Identify which cell holds the provided text, then report its (X, Y) central coordinate. 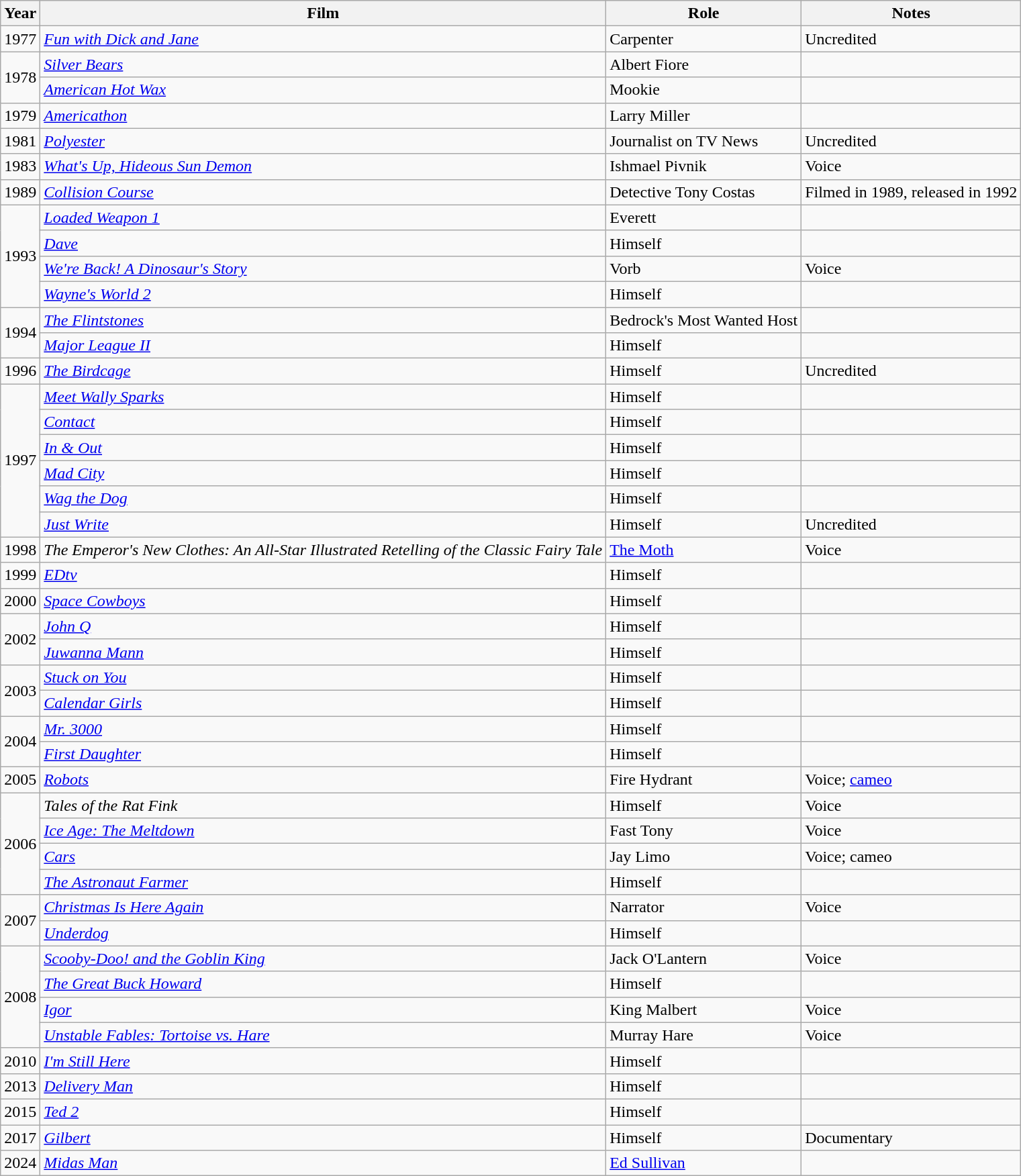
1983 (20, 166)
1977 (20, 39)
2000 (20, 601)
Wag the Dog (324, 499)
2008 (20, 997)
Stuck on You (324, 677)
2017 (20, 1138)
1997 (20, 460)
What's Up, Hideous Sun Demon (324, 166)
Everett (703, 217)
Wayne's World 2 (324, 294)
Mad City (324, 473)
Gilbert (324, 1138)
2003 (20, 690)
Film (324, 13)
Americathon (324, 115)
Ted 2 (324, 1112)
1996 (20, 371)
Collision Course (324, 192)
Just Write (324, 524)
Underdog (324, 933)
Vorb (703, 268)
Narrator (703, 908)
2024 (20, 1163)
Midas Man (324, 1163)
The Moth (703, 550)
2004 (20, 741)
Robots (324, 780)
Space Cowboys (324, 601)
American Hot Wax (324, 90)
1994 (20, 333)
John Q (324, 626)
Contact (324, 422)
Polyester (324, 141)
2002 (20, 639)
Murray Hare (703, 1035)
Dave (324, 243)
Documentary (912, 1138)
2005 (20, 780)
Mookie (703, 90)
Larry Miller (703, 115)
Mr. 3000 (324, 728)
Fun with Dick and Jane (324, 39)
Ed Sullivan (703, 1163)
Major League II (324, 346)
The Great Buck Howard (324, 984)
Juwanna Mann (324, 652)
1979 (20, 115)
Igor (324, 1010)
Notes (912, 13)
King Malbert (703, 1010)
2015 (20, 1112)
In & Out (324, 448)
I'm Still Here (324, 1061)
Fire Hydrant (703, 780)
Ishmael Pivnik (703, 166)
Role (703, 13)
Silver Bears (324, 64)
Delivery Man (324, 1086)
Scooby-Doo! and the Goblin King (324, 959)
Carpenter (703, 39)
1993 (20, 256)
First Daughter (324, 754)
1998 (20, 550)
1978 (20, 77)
Filmed in 1989, released in 1992 (912, 192)
Detective Tony Costas (703, 192)
1999 (20, 575)
Tales of the Rat Fink (324, 805)
The Flintstones (324, 320)
The Emperor's New Clothes: An All-Star Illustrated Retelling of the Classic Fairy Tale (324, 550)
Journalist on TV News (703, 141)
Albert Fiore (703, 64)
EDtv (324, 575)
Jack O'Lantern (703, 959)
The Birdcage (324, 371)
2013 (20, 1086)
Meet Wally Sparks (324, 397)
Unstable Fables: Tortoise vs. Hare (324, 1035)
1989 (20, 192)
Calendar Girls (324, 703)
Fast Tony (703, 831)
Jay Limo (703, 856)
Loaded Weapon 1 (324, 217)
Cars (324, 856)
2006 (20, 844)
Christmas Is Here Again (324, 908)
2010 (20, 1061)
1981 (20, 141)
2007 (20, 920)
The Astronaut Farmer (324, 882)
Year (20, 13)
Ice Age: The Meltdown (324, 831)
We're Back! A Dinosaur's Story (324, 268)
Bedrock's Most Wanted Host (703, 320)
